Scan for the cell matching the given text and deliver its [X, Y] coordinate at center. 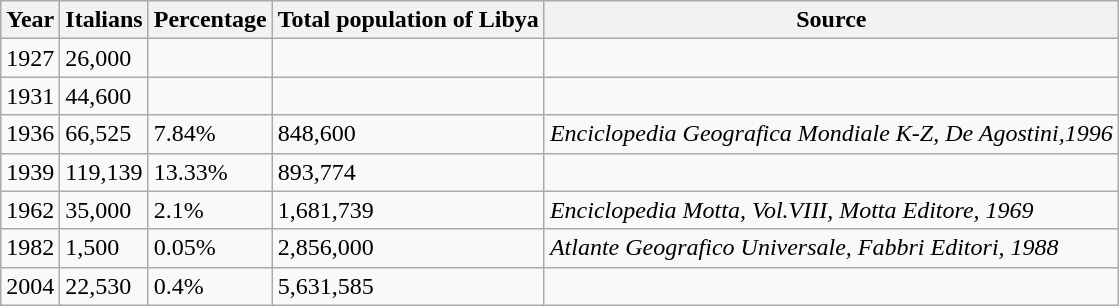
Enciclopedia Geografica Mondiale K-Z, De Agostini,1996 [831, 134]
2.1% [210, 210]
Enciclopedia Motta, Vol.VIII, Motta Editore, 1969 [831, 210]
Atlante Geografico Universale, Fabbri Editori, 1988 [831, 248]
893,774 [408, 172]
Source [831, 20]
119,139 [104, 172]
Total population of Libya [408, 20]
1936 [30, 134]
44,600 [104, 96]
1,681,739 [408, 210]
66,525 [104, 134]
Percentage [210, 20]
Year [30, 20]
Italians [104, 20]
26,000 [104, 58]
1939 [30, 172]
2,856,000 [408, 248]
1927 [30, 58]
1931 [30, 96]
35,000 [104, 210]
7.84% [210, 134]
13.33% [210, 172]
1982 [30, 248]
1962 [30, 210]
22,530 [104, 286]
5,631,585 [408, 286]
2004 [30, 286]
0.4% [210, 286]
848,600 [408, 134]
0.05% [210, 248]
1,500 [104, 248]
